Search for the cell housing the specified text and yield its [x, y] center coordinate. 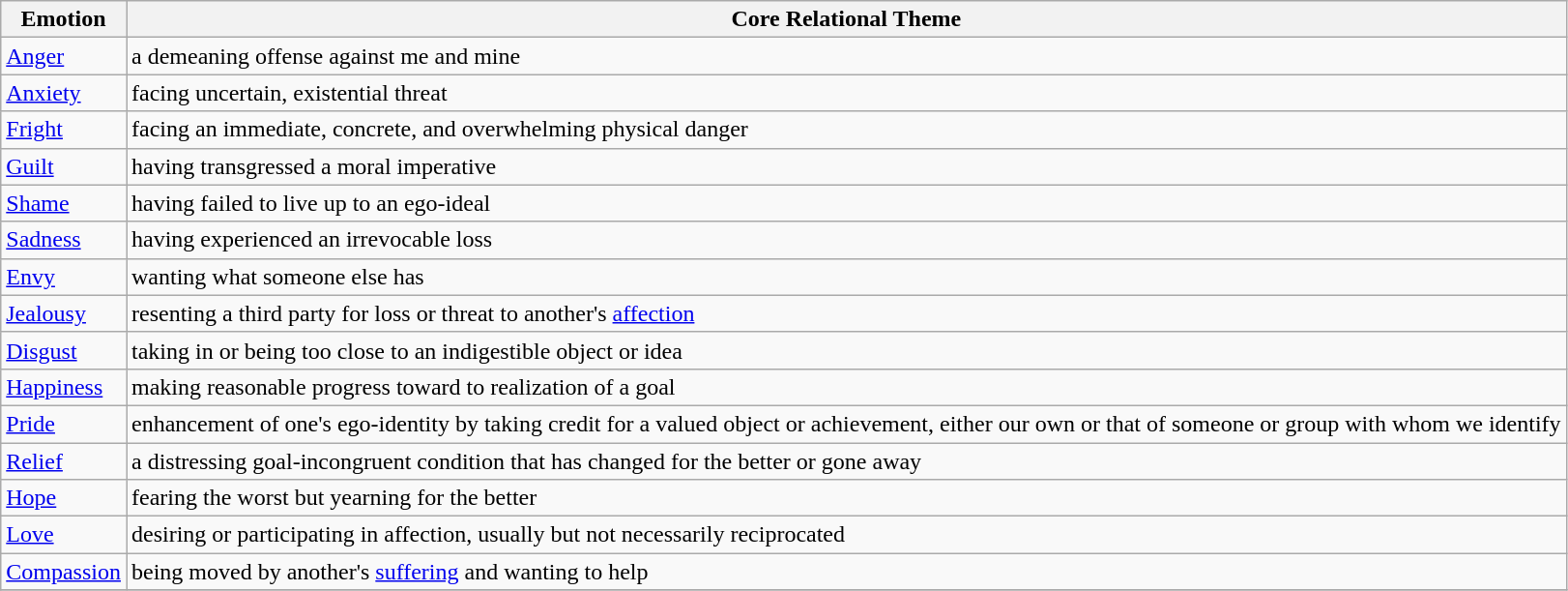
Compassion [64, 572]
Guilt [64, 166]
Hope [64, 498]
Happiness [64, 387]
Jealousy [64, 313]
Fright [64, 130]
Emotion [64, 19]
a distressing goal-incongruent condition that has changed for the better or gone away [846, 461]
taking in or being too close to an indigestible object or idea [846, 350]
desiring or participating in affection, usually but not necessarily reciprocated [846, 535]
a demeaning offense against me and mine [846, 56]
Sadness [64, 240]
Disgust [64, 350]
Core Relational Theme [846, 19]
Relief [64, 461]
Love [64, 535]
Anxiety [64, 93]
facing an immediate, concrete, and overwhelming physical danger [846, 130]
having transgressed a moral imperative [846, 166]
being moved by another's suffering and wanting to help [846, 572]
Anger [64, 56]
wanting what someone else has [846, 277]
making reasonable progress toward to realization of a goal [846, 387]
Pride [64, 424]
having failed to live up to an ego-ideal [846, 203]
fearing the worst but yearning for the better [846, 498]
facing uncertain, existential threat [846, 93]
having experienced an irrevocable loss [846, 240]
Shame [64, 203]
Envy [64, 277]
resenting a third party for loss or threat to another's affection [846, 313]
